Determine the (x, y) coordinate at the center of the cell enclosing the given text.  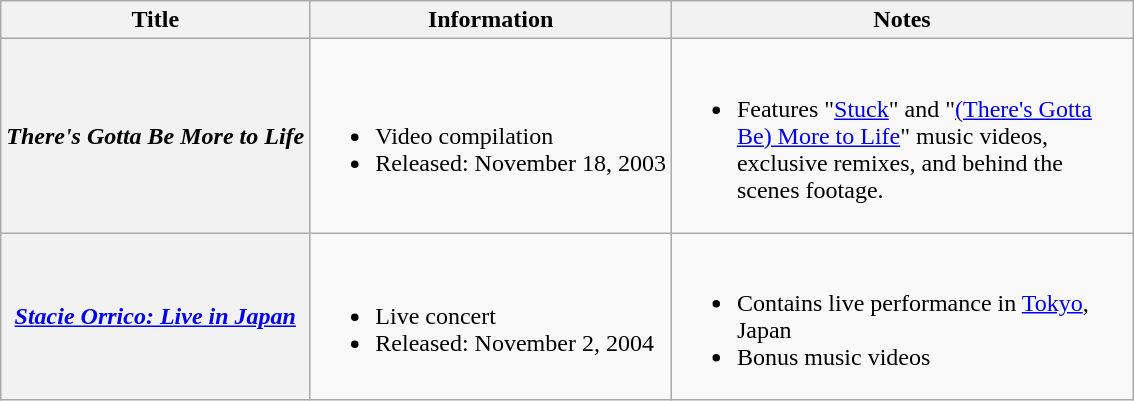
Live concertReleased: November 2, 2004 (491, 316)
Information (491, 20)
Title (156, 20)
Stacie Orrico: Live in Japan (156, 316)
Video compilationReleased: November 18, 2003 (491, 136)
There's Gotta Be More to Life (156, 136)
Features "Stuck" and "(There's Gotta Be) More to Life" music videos, exclusive remixes, and behind the scenes footage. (902, 136)
Notes (902, 20)
Contains live performance in Tokyo, JapanBonus music videos (902, 316)
